Capture the cell that displays the provided text and extract its (x, y) central coordinate. 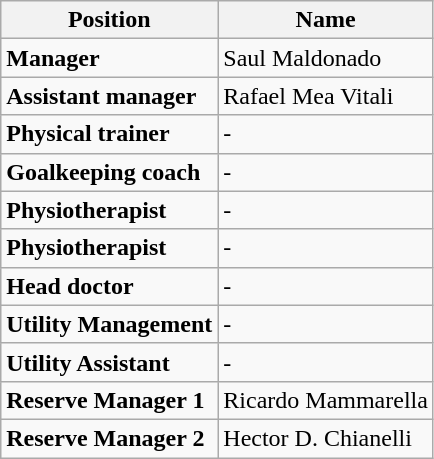
Position (110, 20)
Ricardo Mammarella (326, 400)
Saul Maldonado (326, 58)
Utility Assistant (110, 362)
Reserve Manager 2 (110, 438)
Hector D. Chianelli (326, 438)
Name (326, 20)
Head doctor (110, 286)
Manager (110, 58)
Physical trainer (110, 134)
Rafael Mea Vitali (326, 96)
Utility Management (110, 324)
Assistant manager (110, 96)
Goalkeeping coach (110, 172)
Reserve Manager 1 (110, 400)
